Detect which cell encompasses the target text, then output its (x, y) center coordinate. 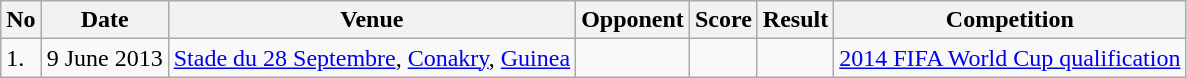
Stade du 28 Septembre, Conakry, Guinea (372, 58)
No (21, 20)
Score (723, 20)
Date (104, 20)
Venue (372, 20)
9 June 2013 (104, 58)
1. (21, 58)
Competition (1010, 20)
2014 FIFA World Cup qualification (1010, 58)
Result (795, 20)
Opponent (633, 20)
